Pinpoint the cell where the given text exists, returning its [x, y] midpoint coordinate. 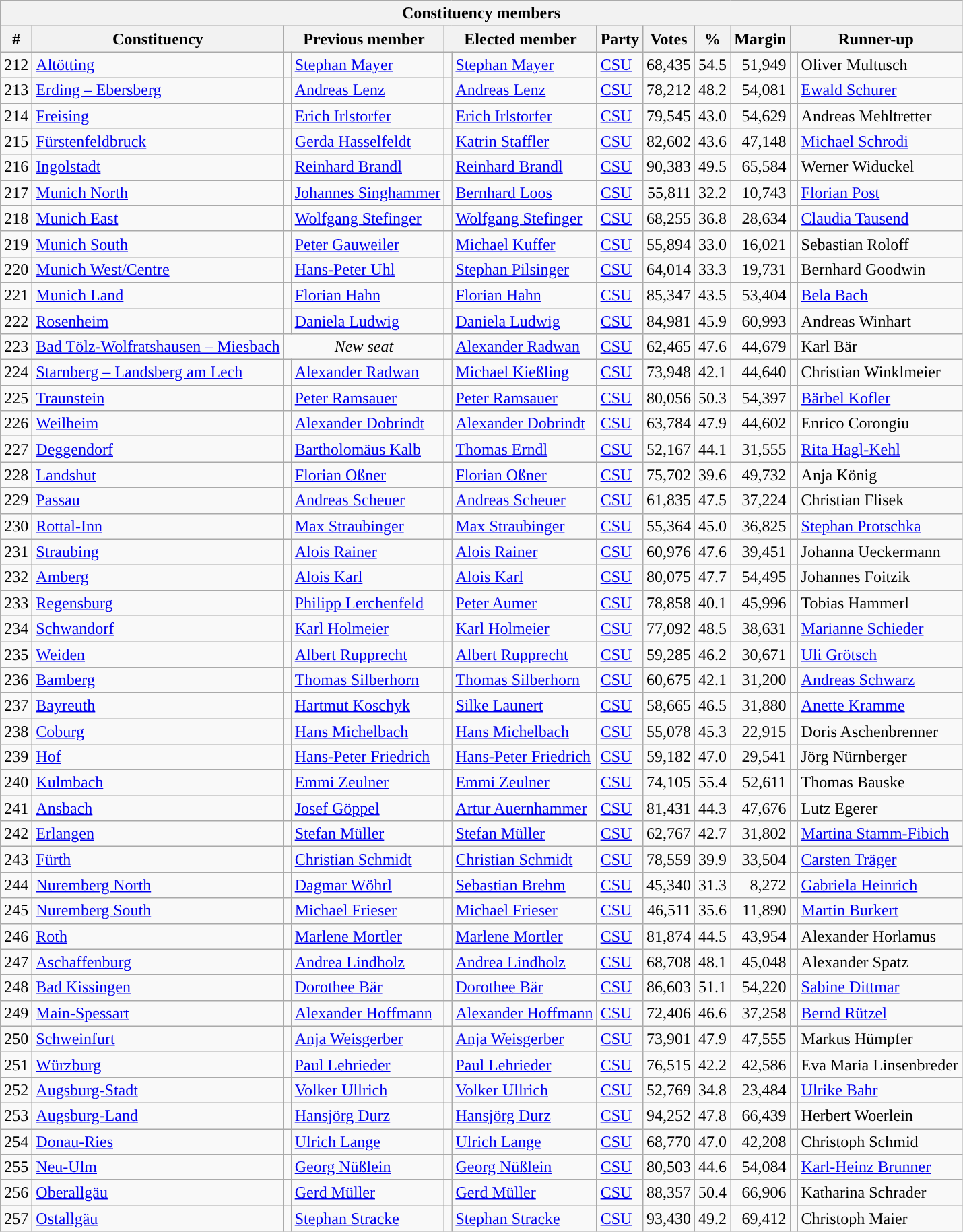
90,383 [668, 167]
54,397 [760, 398]
88,357 [668, 1193]
51,949 [760, 65]
30,671 [760, 654]
235 [16, 654]
244 [16, 885]
47,555 [760, 1039]
242 [16, 834]
45,048 [760, 962]
238 [16, 731]
Christoph Maier [879, 1219]
47.7 [712, 577]
46.5 [712, 705]
Alexander Spatz [879, 962]
Hartmut Koschyk [368, 705]
221 [16, 295]
47.8 [712, 1115]
216 [16, 167]
42.2 [712, 1064]
32.2 [712, 193]
78,212 [668, 90]
Sebastian Roloff [879, 244]
241 [16, 808]
229 [16, 500]
93,430 [668, 1219]
46.6 [712, 1013]
31,802 [760, 834]
66,439 [760, 1115]
78,559 [668, 860]
43,954 [760, 936]
64,014 [668, 269]
47,148 [760, 141]
227 [16, 449]
Amberg [158, 577]
Margin [760, 39]
Deggendorf [158, 449]
54,220 [760, 987]
55,894 [668, 244]
New seat [364, 347]
48.2 [712, 90]
Aschaffenburg [158, 962]
Doris Aschenbrenner [879, 731]
Philipp Lerchenfeld [368, 603]
22,915 [760, 731]
240 [16, 783]
39.6 [712, 475]
68,255 [668, 218]
Schweinfurt [158, 1039]
Ulrike Bahr [879, 1090]
Alexander Horlamus [879, 936]
Christoph Schmid [879, 1142]
225 [16, 398]
245 [16, 911]
Roth [158, 936]
Thomas Bauske [879, 783]
228 [16, 475]
232 [16, 577]
68,708 [668, 962]
Ostallgäu [158, 1219]
31,555 [760, 449]
60,675 [668, 680]
Michael Kießling [524, 372]
44.5 [712, 936]
65,584 [760, 167]
33.0 [712, 244]
Andreas Schwarz [879, 680]
Donau-Ries [158, 1142]
94,252 [668, 1115]
Ansbach [158, 808]
37,224 [760, 500]
40.1 [712, 603]
84,981 [668, 321]
68,435 [668, 65]
73,901 [668, 1039]
63,784 [668, 424]
Artur Auernhammer [524, 808]
223 [16, 347]
80,056 [668, 398]
46.2 [712, 654]
Christian Flisek [879, 500]
Karl Bär [879, 347]
86,603 [668, 987]
31,880 [760, 705]
Constituency [158, 39]
61,835 [668, 500]
47,676 [760, 808]
Martina Stamm-Fibich [879, 834]
80,503 [668, 1167]
42,586 [760, 1064]
54,629 [760, 116]
43.6 [712, 141]
Altötting [158, 65]
Andreas Mehltretter [879, 116]
76,515 [668, 1064]
16,021 [760, 244]
44,602 [760, 424]
Gerda Hasselfeldt [368, 141]
Landshut [158, 475]
234 [16, 628]
Stephan Pilsinger [524, 269]
47.5 [712, 500]
Runner-up [875, 39]
Neu-Ulm [158, 1167]
55.4 [712, 783]
8,272 [760, 885]
Carsten Träger [879, 860]
Enrico Corongiu [879, 424]
44.6 [712, 1167]
253 [16, 1115]
217 [16, 193]
58,665 [668, 705]
Regensburg [158, 603]
Jörg Nürnberger [879, 757]
48.5 [712, 628]
Party [620, 39]
Munich South [158, 244]
Johanna Ueckermann [879, 552]
45,996 [760, 603]
59,182 [668, 757]
Bernhard Goodwin [879, 269]
55,078 [668, 731]
39.9 [712, 860]
Andreas Winhart [879, 321]
33,504 [760, 860]
Eva Maria Linsenbreder [879, 1064]
80,075 [668, 577]
Kulmbach [158, 783]
Michael Schrodi [879, 141]
85,347 [668, 295]
45.3 [712, 731]
Bamberg [158, 680]
Starnberg – Landsberg am Lech [158, 372]
Rita Hagl-Kehl [879, 449]
50.4 [712, 1193]
49,732 [760, 475]
Dagmar Wöhrl [368, 885]
Freising [158, 116]
Karl-Heinz Brunner [879, 1167]
Constituency members [481, 13]
73,948 [668, 372]
75,702 [668, 475]
250 [16, 1039]
222 [16, 321]
Weiden [158, 654]
11,890 [760, 911]
52,611 [760, 783]
10,743 [760, 193]
43.0 [712, 116]
79,545 [668, 116]
254 [16, 1142]
Erlangen [158, 834]
Ewald Schurer [879, 90]
49.2 [712, 1219]
52,769 [668, 1090]
Johannes Foitzik [879, 577]
215 [16, 141]
Votes [668, 39]
49.5 [712, 167]
Lutz Egerer [879, 808]
Rottal-Inn [158, 526]
81,874 [668, 936]
77,092 [668, 628]
Thomas Erndl [524, 449]
Oberallgäu [158, 1193]
Elected member [521, 39]
Werner Widuckel [879, 167]
Hans-Peter Uhl [368, 269]
62,767 [668, 834]
214 [16, 116]
Bartholomäus Kalb [368, 449]
213 [16, 90]
256 [16, 1193]
59,285 [668, 654]
36.8 [712, 218]
# [16, 39]
Martin Burkert [879, 911]
54,084 [760, 1167]
45,340 [668, 885]
Bad Tölz-Wolfratshausen – Miesbach [158, 347]
38,631 [760, 628]
246 [16, 936]
Bela Bach [879, 295]
Stephan Protschka [879, 526]
33.3 [712, 269]
Tobias Hammerl [879, 603]
19,731 [760, 269]
45.0 [712, 526]
42,208 [760, 1142]
Florian Post [879, 193]
Straubing [158, 552]
Munich North [158, 193]
48.1 [712, 962]
Passau [158, 500]
60,993 [760, 321]
44.3 [712, 808]
Katrin Staffler [524, 141]
Schwandorf [158, 628]
Nuremberg South [158, 911]
31,200 [760, 680]
43.5 [712, 295]
42.7 [712, 834]
Michael Kuffer [524, 244]
230 [16, 526]
Bernhard Loos [524, 193]
44,679 [760, 347]
29,541 [760, 757]
23,484 [760, 1090]
Markus Hümpfer [879, 1039]
35.6 [712, 911]
37,258 [760, 1013]
60,976 [668, 552]
Peter Gauweiler [368, 244]
Marianne Schieder [879, 628]
39,451 [760, 552]
Bayreuth [158, 705]
44.1 [712, 449]
Johannes Singhammer [368, 193]
247 [16, 962]
218 [16, 218]
252 [16, 1090]
54.5 [712, 65]
Oliver Multusch [879, 65]
36,825 [760, 526]
236 [16, 680]
Anja König [879, 475]
251 [16, 1064]
Anette Kramme [879, 705]
Rosenheim [158, 321]
Peter Aumer [524, 603]
Munich East [158, 218]
% [712, 39]
Munich West/Centre [158, 269]
Munich Land [158, 295]
257 [16, 1219]
Sebastian Brehm [524, 885]
28,634 [760, 218]
Silke Launert [524, 705]
53,404 [760, 295]
55,364 [668, 526]
224 [16, 372]
78,858 [668, 603]
69,412 [760, 1219]
226 [16, 424]
Main-Spessart [158, 1013]
Würzburg [158, 1064]
Josef Göppel [368, 808]
50.3 [712, 398]
Christian Winklmeier [879, 372]
Augsburg-Stadt [158, 1090]
46,511 [668, 911]
81,431 [668, 808]
Erding – Ebersberg [158, 90]
74,105 [668, 783]
243 [16, 860]
Bernd Rützel [879, 1013]
255 [16, 1167]
Bad Kissingen [158, 987]
212 [16, 65]
31.3 [712, 885]
Claudia Tausend [879, 218]
Herbert Woerlein [879, 1115]
239 [16, 757]
66,906 [760, 1193]
Hof [158, 757]
220 [16, 269]
Uli Grötsch [879, 654]
231 [16, 552]
Bärbel Kofler [879, 398]
Nuremberg North [158, 885]
34.8 [712, 1090]
62,465 [668, 347]
44,640 [760, 372]
Gabriela Heinrich [879, 885]
Coburg [158, 731]
51.1 [712, 987]
Fürstenfeldbruck [158, 141]
54,081 [760, 90]
248 [16, 987]
233 [16, 603]
55,811 [668, 193]
82,602 [668, 141]
54,495 [760, 577]
68,770 [668, 1142]
52,167 [668, 449]
249 [16, 1013]
Traunstein [158, 398]
219 [16, 244]
Fürth [158, 860]
Ingolstadt [158, 167]
Weilheim [158, 424]
72,406 [668, 1013]
Katharina Schrader [879, 1193]
237 [16, 705]
Sabine Dittmar [879, 987]
Previous member [364, 39]
45.9 [712, 321]
Augsburg-Land [158, 1115]
